Determine the (x, y) coordinate at the center of the cell enclosing the given text.  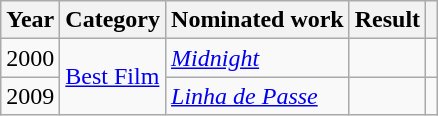
Year (30, 20)
Category (113, 20)
Result (387, 20)
Nominated work (258, 20)
2000 (30, 58)
2009 (30, 96)
Best Film (113, 77)
Linha de Passe (258, 96)
Midnight (258, 58)
